Capture the cell that displays the provided text and extract its (x, y) central coordinate. 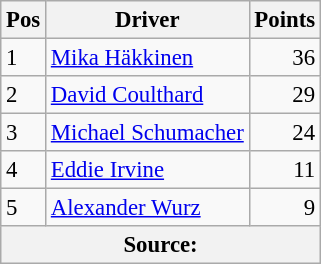
Mika Häkkinen (148, 58)
24 (284, 133)
Pos (24, 20)
Points (284, 20)
29 (284, 95)
Michael Schumacher (148, 133)
Source: (161, 245)
36 (284, 58)
4 (24, 170)
11 (284, 170)
2 (24, 95)
Driver (148, 20)
Eddie Irvine (148, 170)
3 (24, 133)
Alexander Wurz (148, 208)
5 (24, 208)
David Coulthard (148, 95)
9 (284, 208)
1 (24, 58)
